Return the [X, Y] coordinate for the center point of the cell that contains the specified text.  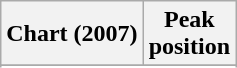
Peakposition [189, 34]
Chart (2007) [72, 34]
